Identify which cell holds the provided text, then report its (x, y) central coordinate. 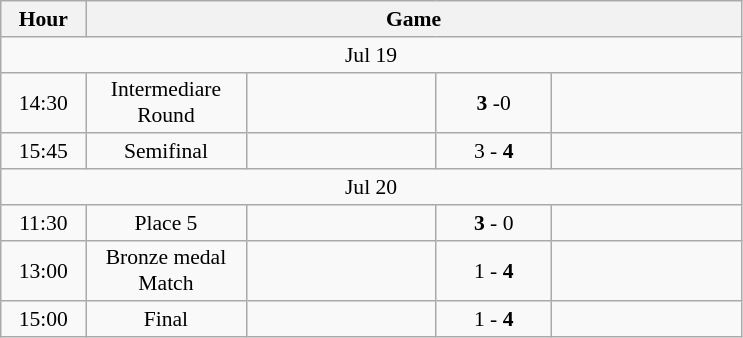
Jul 19 (372, 55)
13:00 (44, 270)
Game (414, 19)
Jul 20 (372, 187)
Semifinal (166, 152)
Intermediare Round (166, 102)
3 -0 (494, 102)
Hour (44, 19)
11:30 (44, 223)
3 - 0 (494, 223)
15:00 (44, 320)
15:45 (44, 152)
Place 5 (166, 223)
Bronze medal Match (166, 270)
3 - 4 (494, 152)
Final (166, 320)
14:30 (44, 102)
